Output the (x, y) coordinate of the center of the cell containing the given text.  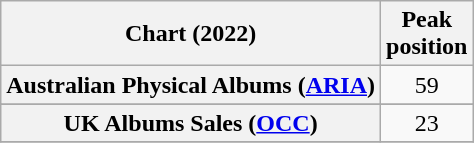
Australian Physical Albums (ARIA) (191, 85)
UK Albums Sales (OCC) (191, 123)
23 (427, 123)
Chart (2022) (191, 34)
Peakposition (427, 34)
59 (427, 85)
